Identify which cell holds the provided text, then report its (X, Y) central coordinate. 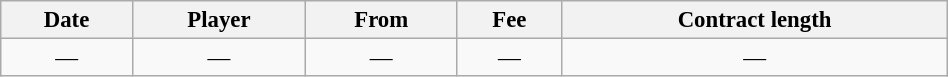
Fee (510, 20)
Player (218, 20)
From (382, 20)
Date (67, 20)
Contract length (754, 20)
